Detect which cell encompasses the target text, then output its (x, y) center coordinate. 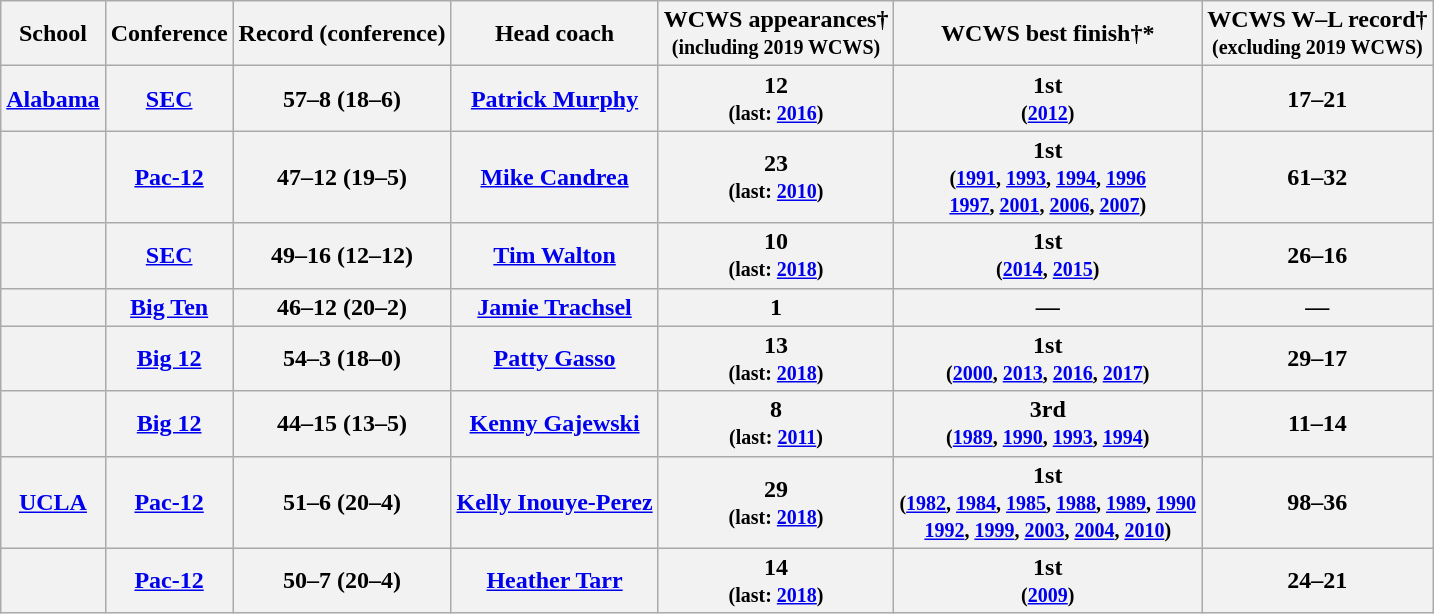
50–7 (20–4) (342, 580)
Jamie Trachsel (554, 307)
51–6 (20–4) (342, 502)
17–21 (1318, 98)
School (53, 34)
8(last: 2011) (776, 424)
Head coach (554, 34)
1st(2014, 2015) (1048, 256)
1st(2000, 2013, 2016, 2017) (1048, 358)
49–16 (12–12) (342, 256)
Kelly Inouye-Perez (554, 502)
Alabama (53, 98)
Record (conference) (342, 34)
WCWS appearances† (including 2019 WCWS) (776, 34)
24–21 (1318, 580)
14(last: 2018) (776, 580)
Patty Gasso (554, 358)
Conference (169, 34)
13(last: 2018) (776, 358)
1st (1982, 1984, 1985, 1988, 1989, 19901992, 1999, 2003, 2004, 2010) (1048, 502)
44–15 (13–5) (342, 424)
3rd (1989, 1990, 1993, 1994) (1048, 424)
46–12 (20–2) (342, 307)
Big Ten (169, 307)
1 (776, 307)
98–36 (1318, 502)
47–12 (19–5) (342, 177)
26–16 (1318, 256)
WCWS best finish†* (1048, 34)
Heather Tarr (554, 580)
57–8 (18–6) (342, 98)
Tim Walton (554, 256)
Patrick Murphy (554, 98)
Mike Candrea (554, 177)
12 (last: 2016) (776, 98)
54–3 (18–0) (342, 358)
WCWS W–L record† (excluding 2019 WCWS) (1318, 34)
1st(1991, 1993, 1994, 19961997, 2001, 2006, 2007) (1048, 177)
UCLA (53, 502)
29 (last: 2018) (776, 502)
11–14 (1318, 424)
10 (last: 2018) (776, 256)
29–17 (1318, 358)
23 (last: 2010) (776, 177)
1st(2009) (1048, 580)
61–32 (1318, 177)
Kenny Gajewski (554, 424)
1st (2012) (1048, 98)
